Determine the [x, y] coordinate at the center of the cell enclosing the given text.  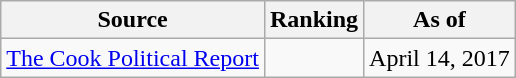
April 14, 2017 [440, 58]
Ranking [314, 20]
The Cook Political Report [133, 58]
Source [133, 20]
As of [440, 20]
